Scan for the cell matching the given text and deliver its [x, y] coordinate at center. 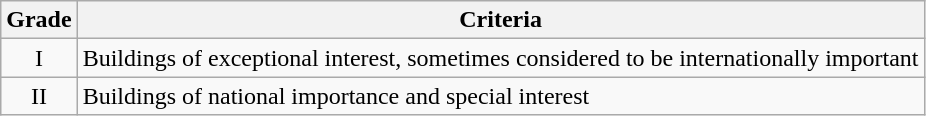
II [39, 96]
Buildings of exceptional interest, sometimes considered to be internationally important [500, 58]
Criteria [500, 20]
Buildings of national importance and special interest [500, 96]
I [39, 58]
Grade [39, 20]
